Detect which cell encompasses the target text, then output its [X, Y] center coordinate. 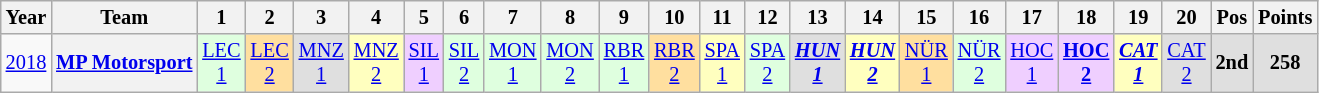
8 [570, 17]
4 [376, 17]
7 [512, 17]
HOC2 [1086, 63]
Team [124, 17]
19 [1138, 17]
CAT2 [1186, 63]
2nd [1232, 63]
HUN2 [872, 63]
Pos [1232, 17]
16 [980, 17]
LEC2 [270, 63]
2018 [26, 63]
9 [624, 17]
13 [818, 17]
SIL1 [424, 63]
20 [1186, 17]
NÜR1 [926, 63]
2 [270, 17]
18 [1086, 17]
SPA1 [722, 63]
CAT1 [1138, 63]
3 [322, 17]
14 [872, 17]
Points [1285, 17]
RBR2 [674, 63]
SIL2 [464, 63]
1 [221, 17]
11 [722, 17]
Year [26, 17]
MNZ2 [376, 63]
MP Motorsport [124, 63]
NÜR2 [980, 63]
6 [464, 17]
MON2 [570, 63]
HUN1 [818, 63]
RBR1 [624, 63]
12 [768, 17]
HOC1 [1032, 63]
MNZ1 [322, 63]
17 [1032, 17]
258 [1285, 63]
MON1 [512, 63]
SPA2 [768, 63]
LEC1 [221, 63]
5 [424, 17]
10 [674, 17]
15 [926, 17]
